Capture the cell that displays the provided text and extract its (x, y) central coordinate. 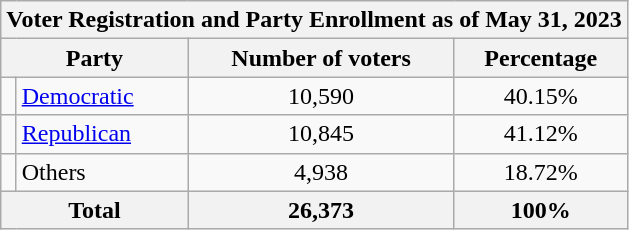
100% (540, 210)
41.12% (540, 134)
26,373 (321, 210)
Number of voters (321, 58)
18.72% (540, 172)
Others (102, 172)
4,938 (321, 172)
Party (94, 58)
Democratic (102, 96)
Percentage (540, 58)
10,590 (321, 96)
40.15% (540, 96)
Total (94, 210)
10,845 (321, 134)
Voter Registration and Party Enrollment as of May 31, 2023 (314, 20)
Republican (102, 134)
